Provide the [X, Y] coordinate of the cell's center where the given text is located.  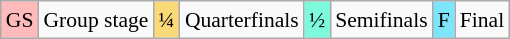
¼ [166, 20]
GS [20, 20]
Semifinals [381, 20]
F [444, 20]
Final [482, 20]
Quarterfinals [242, 20]
Group stage [96, 20]
½ [317, 20]
